Determine the [x, y] coordinate at the center of the cell enclosing the given text.  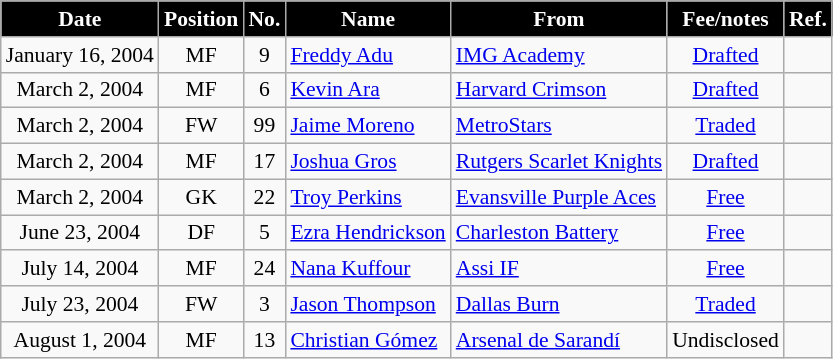
Arsenal de Sarandí [559, 340]
GK [201, 197]
Jason Thompson [368, 304]
Evansville Purple Aces [559, 197]
9 [264, 55]
Fee/notes [726, 19]
17 [264, 162]
Position [201, 19]
3 [264, 304]
Charleston Battery [559, 233]
MetroStars [559, 126]
99 [264, 126]
Assi IF [559, 269]
6 [264, 90]
24 [264, 269]
June 23, 2004 [80, 233]
July 14, 2004 [80, 269]
January 16, 2004 [80, 55]
Ezra Hendrickson [368, 233]
Ref. [808, 19]
Dallas Burn [559, 304]
Undisclosed [726, 340]
July 23, 2004 [80, 304]
IMG Academy [559, 55]
5 [264, 233]
From [559, 19]
13 [264, 340]
Date [80, 19]
22 [264, 197]
Christian Gómez [368, 340]
Rutgers Scarlet Knights [559, 162]
Jaime Moreno [368, 126]
Kevin Ara [368, 90]
August 1, 2004 [80, 340]
Freddy Adu [368, 55]
Harvard Crimson [559, 90]
No. [264, 19]
Joshua Gros [368, 162]
DF [201, 233]
Nana Kuffour [368, 269]
Troy Perkins [368, 197]
Name [368, 19]
